Pinpoint the cell where the given text exists, returning its (X, Y) midpoint coordinate. 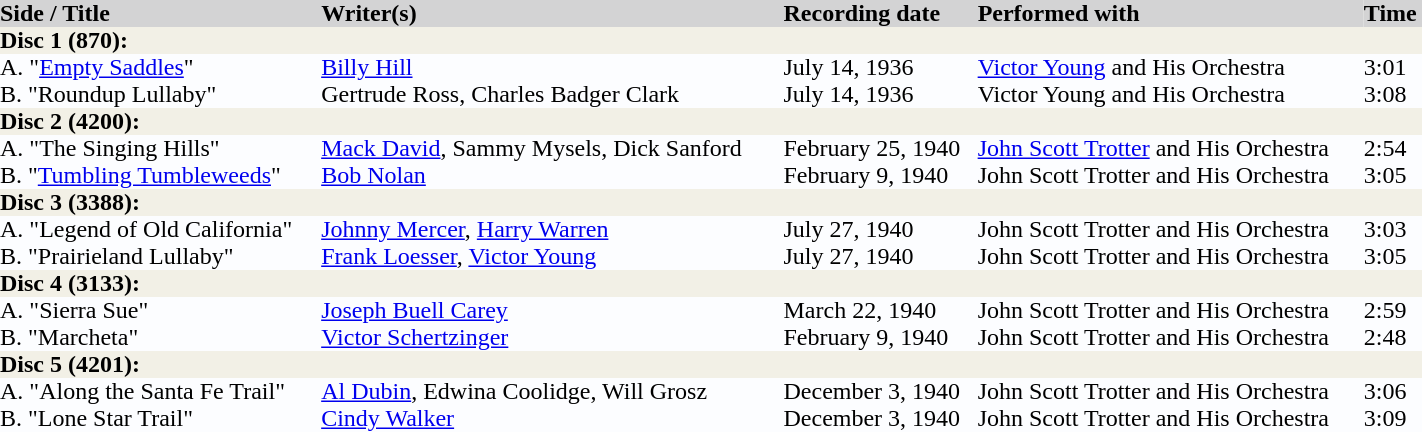
B. "Tumbling Tumbleweeds" (160, 176)
2:54 (1393, 148)
Bob Nolan (552, 176)
B. "Prairieland Lullaby" (160, 256)
A. "Legend of Old California" (160, 230)
B. "Roundup Lullaby" (160, 94)
Gertrude Ross, Charles Badger Clark (552, 94)
A. "Along the Santa Fe Trail" (160, 392)
B. "Marcheta" (160, 338)
Frank Loesser, Victor Young (552, 256)
B. "Lone Star Trail" (160, 418)
A. "The Singing Hills" (160, 148)
February 25, 1940 (880, 148)
Johnny Mercer, Harry Warren (552, 230)
Performed with (1171, 14)
Cindy Walker (552, 418)
2:48 (1393, 338)
Disc 4 (3133): (711, 284)
3:09 (1393, 418)
Mack David, Sammy Mysels, Dick Sanford (552, 148)
A. "Sierra Sue" (160, 310)
Disc 2 (4200): (711, 122)
Victor Schertzinger (552, 338)
March 22, 1940 (880, 310)
Writer(s) (552, 14)
Disc 3 (3388): (711, 202)
Joseph Buell Carey (552, 310)
Disc 5 (4201): (711, 364)
Al Dubin, Edwina Coolidge, Will Grosz (552, 392)
3:08 (1393, 94)
A. "Empty Saddles" (160, 68)
3:01 (1393, 68)
Recording date (880, 14)
Disc 1 (870): (711, 40)
Time (1393, 14)
Side / Title (160, 14)
3:03 (1393, 230)
2:59 (1393, 310)
3:06 (1393, 392)
Billy Hill (552, 68)
